Identify which cell holds the provided text, then report its [x, y] central coordinate. 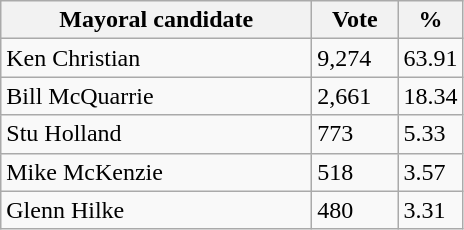
18.34 [430, 96]
2,661 [355, 96]
Glenn Hilke [156, 210]
3.31 [430, 210]
Vote [355, 20]
63.91 [430, 58]
518 [355, 172]
Ken Christian [156, 58]
Bill McQuarrie [156, 96]
Mike McKenzie [156, 172]
9,274 [355, 58]
773 [355, 134]
5.33 [430, 134]
% [430, 20]
3.57 [430, 172]
Stu Holland [156, 134]
480 [355, 210]
Mayoral candidate [156, 20]
